Return the [x, y] coordinate for the center point of the cell that contains the specified text.  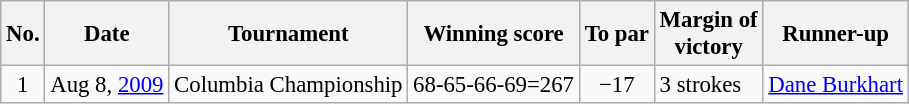
Columbia Championship [288, 85]
Dane Burkhart [836, 85]
Runner-up [836, 34]
3 strokes [708, 85]
−17 [616, 85]
Aug 8, 2009 [107, 85]
No. [23, 34]
Tournament [288, 34]
To par [616, 34]
Date [107, 34]
Margin ofvictory [708, 34]
1 [23, 85]
Winning score [494, 34]
68-65-66-69=267 [494, 85]
